Search for the cell housing the specified text and yield its (x, y) center coordinate. 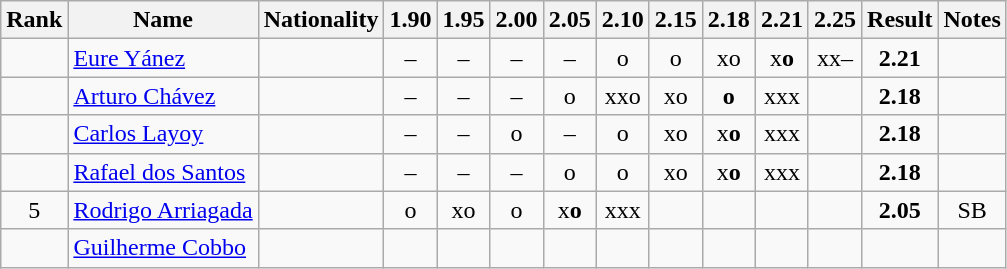
2.15 (676, 20)
2.00 (516, 20)
Eure Yánez (163, 58)
5 (34, 210)
Rafael dos Santos (163, 172)
Carlos Layoy (163, 134)
Rodrigo Arriagada (163, 210)
1.95 (464, 20)
2.25 (834, 20)
Result (900, 20)
SB (972, 210)
Name (163, 20)
Rank (34, 20)
Nationality (321, 20)
1.90 (410, 20)
2.10 (622, 20)
Arturo Chávez (163, 96)
xxo (622, 96)
xx– (834, 58)
Guilherme Cobbo (163, 248)
Notes (972, 20)
